Return (x, y) of the center of cell containing provided text 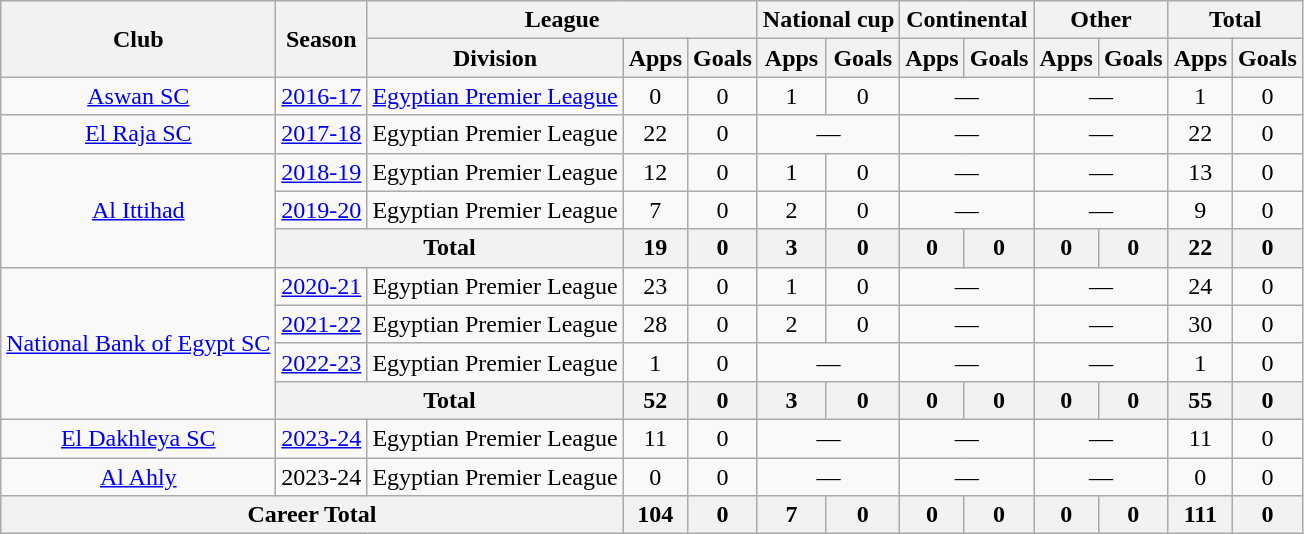
2020-21 (322, 286)
Al Ahly (138, 477)
2022-23 (322, 362)
Season (322, 39)
Club (138, 39)
111 (1200, 515)
National cup (828, 20)
55 (1200, 400)
Continental (967, 20)
El Dakhleya SC (138, 438)
Al Ittihad (138, 210)
23 (655, 286)
104 (655, 515)
2019-20 (322, 210)
Aswan SC (138, 96)
Division (495, 58)
2016-17 (322, 96)
Other (1101, 20)
28 (655, 324)
30 (1200, 324)
2018-19 (322, 172)
9 (1200, 210)
National Bank of Egypt SC (138, 343)
Career Total (312, 515)
2017-18 (322, 134)
24 (1200, 286)
19 (655, 248)
El Raja SC (138, 134)
12 (655, 172)
League (562, 20)
52 (655, 400)
13 (1200, 172)
2021-22 (322, 324)
